Detect which cell encompasses the target text, then output its [X, Y] center coordinate. 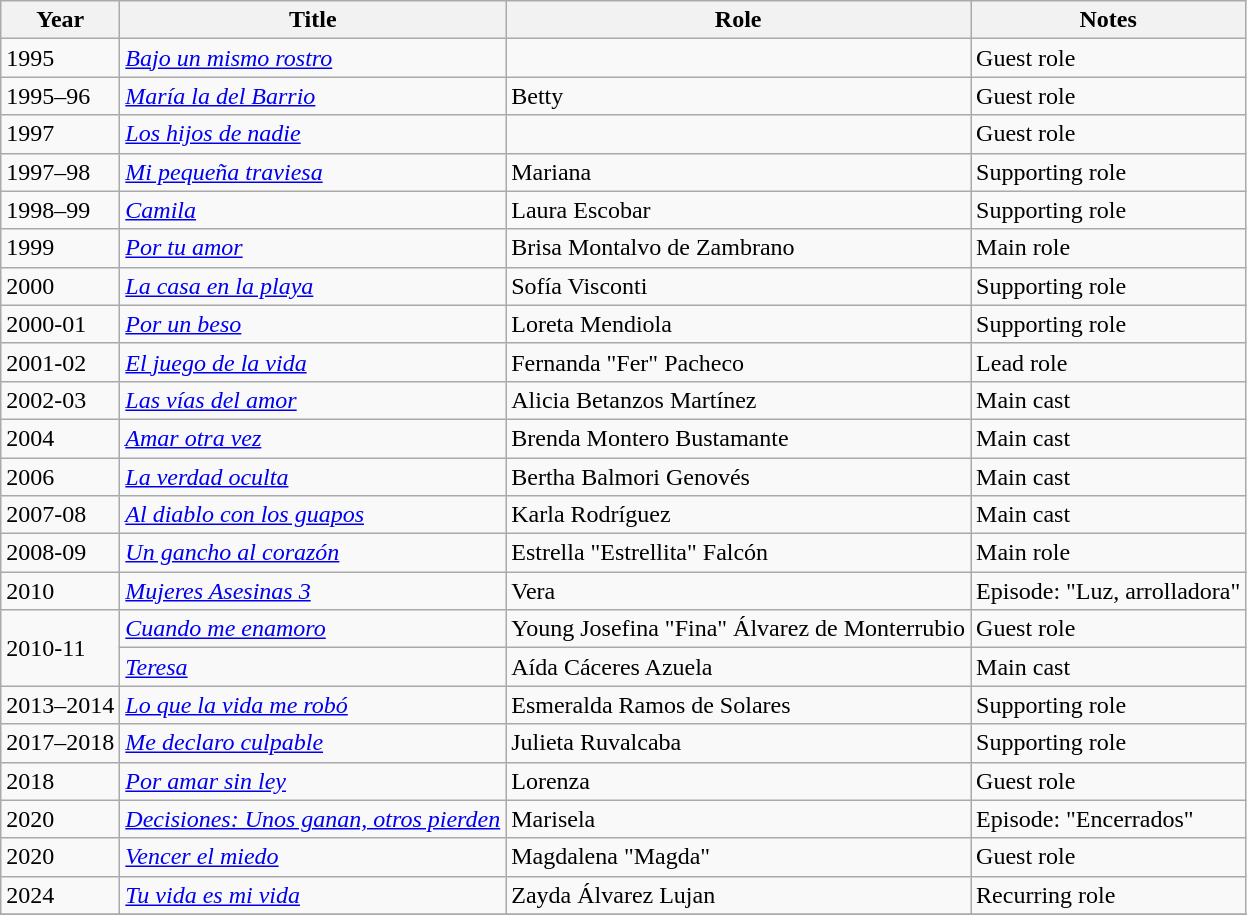
1997–98 [60, 172]
María la del Barrio [313, 96]
1999 [60, 248]
Mi pequeña traviesa [313, 172]
2004 [60, 438]
Sofía Visconti [738, 286]
Vera [738, 591]
Por amar sin ley [313, 781]
2013–2014 [60, 705]
Vencer el miedo [313, 857]
Loreta Mendiola [738, 324]
Lorenza [738, 781]
2010-11 [60, 648]
Esmeralda Ramos de Solares [738, 705]
Title [313, 20]
2010 [60, 591]
Mujeres Asesinas 3 [313, 591]
Fernanda "Fer" Pacheco [738, 362]
Al diablo con los guapos [313, 515]
2000 [60, 286]
Alicia Betanzos Martínez [738, 400]
Brisa Montalvo de Zambrano [738, 248]
Karla Rodríguez [738, 515]
Los hijos de nadie [313, 134]
2008-09 [60, 553]
Aída Cáceres Azuela [738, 667]
Por un beso [313, 324]
Las vías del amor [313, 400]
2024 [60, 895]
2002-03 [60, 400]
2007-08 [60, 515]
Recurring role [1108, 895]
Teresa [313, 667]
Bertha Balmori Genovés [738, 477]
Mariana [738, 172]
Decisiones: Unos ganan, otros pierden [313, 819]
Lead role [1108, 362]
Magdalena "Magda" [738, 857]
Role [738, 20]
2018 [60, 781]
Year [60, 20]
1998–99 [60, 210]
Por tu amor [313, 248]
La casa en la playa [313, 286]
Brenda Montero Bustamante [738, 438]
Zayda Álvarez Lujan [738, 895]
Camila [313, 210]
2000-01 [60, 324]
Marisela [738, 819]
Estrella "Estrellita" Falcón [738, 553]
El juego de la vida [313, 362]
Cuando me enamoro [313, 629]
Julieta Ruvalcaba [738, 743]
Lo que la vida me robó [313, 705]
Un gancho al corazón [313, 553]
Episode: "Luz, arrolladora" [1108, 591]
La verdad oculta [313, 477]
Me declaro culpable [313, 743]
1995–96 [60, 96]
Bajo un mismo rostro [313, 58]
Young Josefina "Fina" Álvarez de Monterrubio [738, 629]
1997 [60, 134]
Tu vida es mi vida [313, 895]
Amar otra vez [313, 438]
2001-02 [60, 362]
2017–2018 [60, 743]
Betty [738, 96]
1995 [60, 58]
2006 [60, 477]
Notes [1108, 20]
Episode: "Encerrados" [1108, 819]
Laura Escobar [738, 210]
